Return (x, y) of the center of cell containing provided text 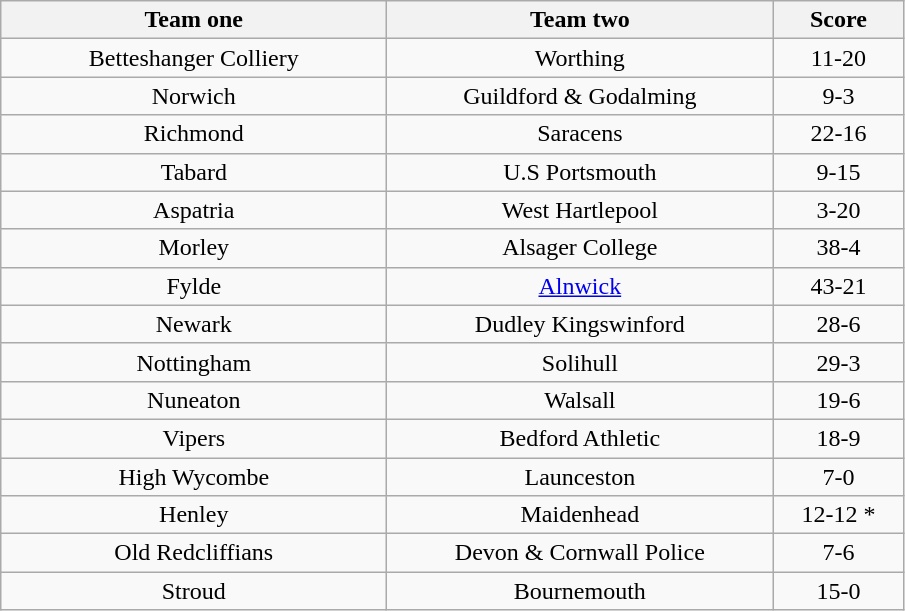
Guildford & Godalming (580, 96)
Team two (580, 20)
11-20 (838, 58)
Launceston (580, 477)
Alnwick (580, 286)
Walsall (580, 400)
Newark (194, 324)
West Hartlepool (580, 210)
Score (838, 20)
Morley (194, 248)
Team one (194, 20)
Solihull (580, 362)
22-16 (838, 134)
Maidenhead (580, 515)
Fylde (194, 286)
Bedford Athletic (580, 438)
19-6 (838, 400)
U.S Portsmouth (580, 172)
9-3 (838, 96)
Henley (194, 515)
29-3 (838, 362)
Tabard (194, 172)
Vipers (194, 438)
Betteshanger Colliery (194, 58)
Richmond (194, 134)
12-12 * (838, 515)
Stroud (194, 591)
Nuneaton (194, 400)
43-21 (838, 286)
18-9 (838, 438)
Bournemouth (580, 591)
Old Redcliffians (194, 553)
Dudley Kingswinford (580, 324)
3-20 (838, 210)
Aspatria (194, 210)
9-15 (838, 172)
High Wycombe (194, 477)
38-4 (838, 248)
Devon & Cornwall Police (580, 553)
Worthing (580, 58)
28-6 (838, 324)
Saracens (580, 134)
Alsager College (580, 248)
7-6 (838, 553)
Nottingham (194, 362)
Norwich (194, 96)
15-0 (838, 591)
7-0 (838, 477)
